Determine the (x, y) coordinate at the center of the cell enclosing the given text.  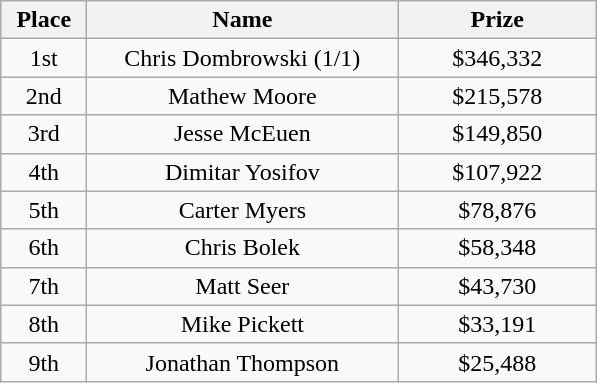
Prize (498, 20)
Dimitar Yosifov (242, 172)
Matt Seer (242, 286)
Mathew Moore (242, 96)
4th (44, 172)
Name (242, 20)
Place (44, 20)
3rd (44, 134)
5th (44, 210)
$107,922 (498, 172)
Chris Dombrowski (1/1) (242, 58)
2nd (44, 96)
Carter Myers (242, 210)
$43,730 (498, 286)
$33,191 (498, 324)
8th (44, 324)
$215,578 (498, 96)
$25,488 (498, 362)
Jesse McEuen (242, 134)
$346,332 (498, 58)
9th (44, 362)
$149,850 (498, 134)
Chris Bolek (242, 248)
6th (44, 248)
1st (44, 58)
$58,348 (498, 248)
Jonathan Thompson (242, 362)
$78,876 (498, 210)
Mike Pickett (242, 324)
7th (44, 286)
